Capture the cell that displays the provided text and extract its (X, Y) central coordinate. 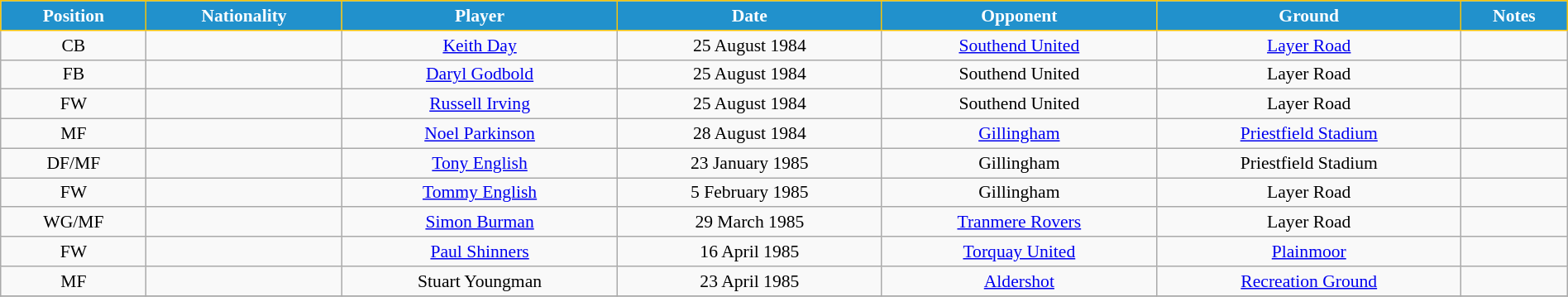
Tommy English (480, 193)
Ground (1309, 16)
Aldershot (1019, 281)
DF/MF (74, 163)
Opponent (1019, 16)
Keith Day (480, 46)
28 August 1984 (749, 134)
Player (480, 16)
Simon Burman (480, 223)
Plainmoor (1309, 251)
29 March 1985 (749, 223)
Recreation Ground (1309, 281)
Tony English (480, 163)
WG/MF (74, 223)
23 April 1985 (749, 281)
Noel Parkinson (480, 134)
5 February 1985 (749, 193)
Torquay United (1019, 251)
CB (74, 46)
FB (74, 74)
Position (74, 16)
Paul Shinners (480, 251)
23 January 1985 (749, 163)
Stuart Youngman (480, 281)
Nationality (244, 16)
16 April 1985 (749, 251)
Tranmere Rovers (1019, 223)
Date (749, 16)
Russell Irving (480, 104)
Daryl Godbold (480, 74)
Notes (1515, 16)
